Capture the cell that displays the provided text and extract its (X, Y) central coordinate. 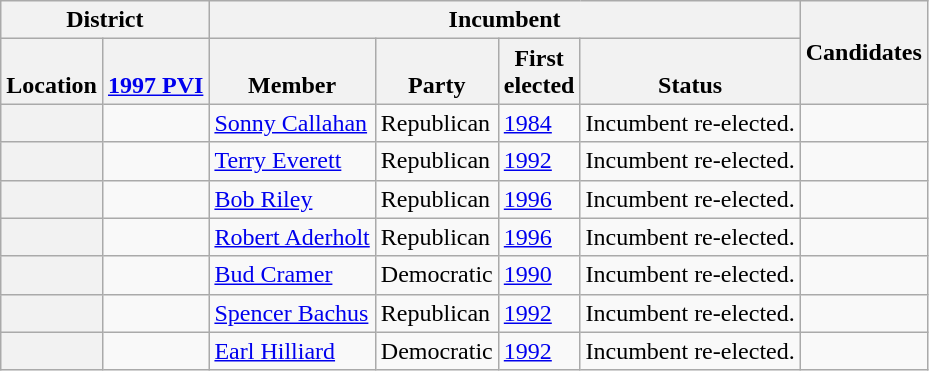
1990 (539, 275)
District (105, 20)
1984 (539, 123)
Status (690, 72)
Location (52, 72)
Firstelected (539, 72)
Incumbent (504, 20)
Bud Cramer (292, 275)
Terry Everett (292, 161)
1997 PVI (155, 72)
Bob Riley (292, 199)
Robert Aderholt (292, 237)
Member (292, 72)
Party (436, 72)
Sonny Callahan (292, 123)
Spencer Bachus (292, 313)
Candidates (864, 52)
Earl Hilliard (292, 351)
